For the text-containing cell, return its midpoint in [X, Y] coordinate format. 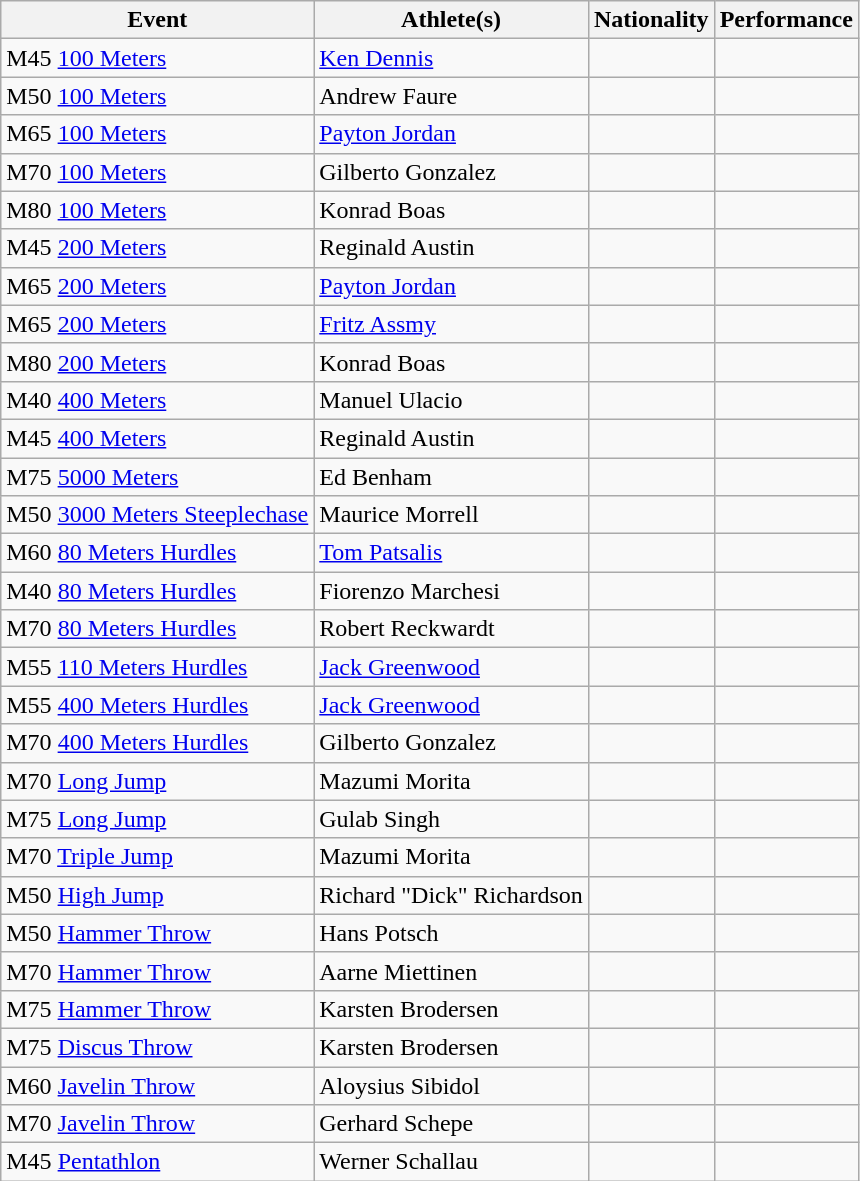
Ed Benham [452, 477]
M50 High Jump [158, 895]
M50 3000 Meters Steeplechase [158, 515]
M50 100 Meters [158, 96]
M60 80 Meters Hurdles [158, 553]
M55 400 Meters Hurdles [158, 705]
Gulab Singh [452, 819]
M40 400 Meters [158, 400]
M75 5000 Meters [158, 477]
Robert Reckwardt [452, 629]
M75 Long Jump [158, 819]
M75 Discus Throw [158, 1047]
M70 Javelin Throw [158, 1124]
M70 80 Meters Hurdles [158, 629]
M55 110 Meters Hurdles [158, 667]
M70 400 Meters Hurdles [158, 743]
Richard "Dick" Richardson [452, 895]
M60 Javelin Throw [158, 1085]
Fiorenzo Marchesi [452, 591]
M80 200 Meters [158, 362]
Performance [786, 20]
Athlete(s) [452, 20]
Aloysius Sibidol [452, 1085]
M70 Hammer Throw [158, 971]
Hans Potsch [452, 933]
Tom Patsalis [452, 553]
Andrew Faure [452, 96]
Event [158, 20]
Maurice Morrell [452, 515]
M70 100 Meters [158, 172]
Manuel Ulacio [452, 400]
M45 400 Meters [158, 438]
Ken Dennis [452, 58]
Gerhard Schepe [452, 1124]
Nationality [651, 20]
M80 100 Meters [158, 210]
M40 80 Meters Hurdles [158, 591]
M50 Hammer Throw [158, 933]
M45 Pentathlon [158, 1162]
M45 100 Meters [158, 58]
M75 Hammer Throw [158, 1009]
M45 200 Meters [158, 248]
M65 100 Meters [158, 134]
M70 Long Jump [158, 781]
Werner Schallau [452, 1162]
M70 Triple Jump [158, 857]
Aarne Miettinen [452, 971]
Fritz Assmy [452, 324]
